Output the (X, Y) coordinate of the center of the cell containing the given text.  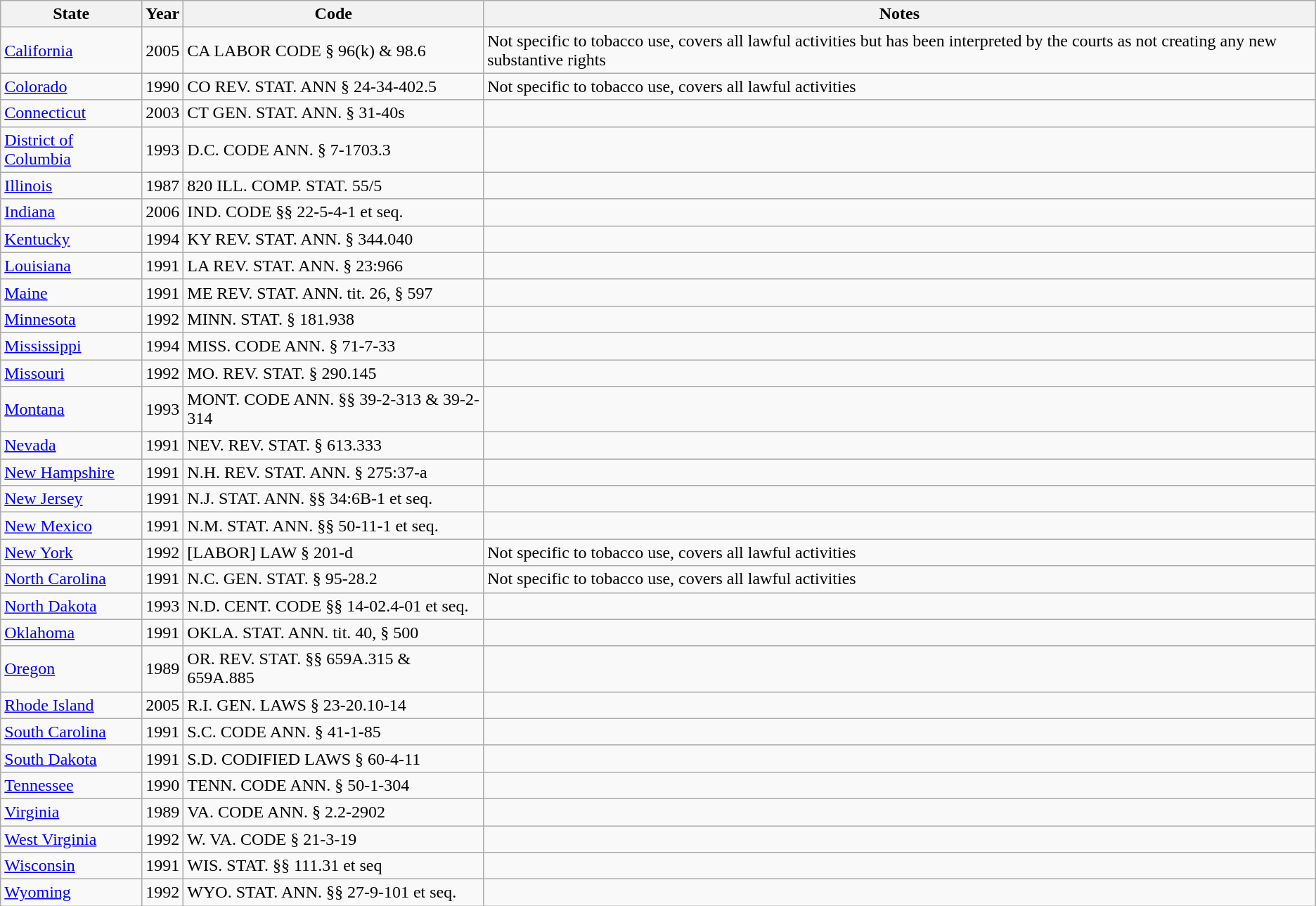
N.C. GEN. STAT. § 95-28.2 (333, 579)
N.H. REV. STAT. ANN. § 275:37-a (333, 472)
Not specific to tobacco use, covers all lawful activities but has been interpreted by the courts as not creating any new substantive rights (900, 51)
[LABOR] LAW § 201-d (333, 552)
MINN. STAT. § 181.938 (333, 319)
S.C. CODE ANN. § 41-1-85 (333, 732)
WIS. STAT. §§ 111.31 et seq (333, 866)
MO. REV. STAT. § 290.145 (333, 373)
State (72, 14)
VA. CODE ANN. § 2.2-2902 (333, 812)
Missouri (72, 373)
LA REV. STAT. ANN. § 23:966 (333, 266)
North Dakota (72, 606)
Indiana (72, 212)
Year (163, 14)
New Jersey (72, 499)
S.D. CODIFIED LAWS § 60-4-11 (333, 758)
Tennessee (72, 785)
MISS. CODE ANN. § 71-7-33 (333, 346)
N.D. CENT. CODE §§ 14-02.4-01 et seq. (333, 606)
IND. CODE §§ 22-5-4-1 et seq. (333, 212)
Nevada (72, 446)
1987 (163, 186)
West Virginia (72, 839)
North Carolina (72, 579)
Rhode Island (72, 705)
2003 (163, 113)
Wisconsin (72, 866)
KY REV. STAT. ANN. § 344.040 (333, 239)
Minnesota (72, 319)
TENN. CODE ANN. § 50-1-304 (333, 785)
CO REV. STAT. ANN § 24-34-402.5 (333, 86)
CA LABOR CODE § 96(k) & 98.6 (333, 51)
South Carolina (72, 732)
Illinois (72, 186)
Virginia (72, 812)
Montana (72, 409)
N.M. STAT. ANN. §§ 50-11-1 et seq. (333, 526)
South Dakota (72, 758)
Connecticut (72, 113)
MONT. CODE ANN. §§ 39-2-313 & 39-2-314 (333, 409)
R.I. GEN. LAWS § 23-20.10-14 (333, 705)
N.J. STAT. ANN. §§ 34:6B-1 et seq. (333, 499)
OKLA. STAT. ANN. tit. 40, § 500 (333, 633)
Wyoming (72, 893)
CT GEN. STAT. ANN. § 31-40s (333, 113)
Kentucky (72, 239)
Code (333, 14)
2006 (163, 212)
Maine (72, 292)
New Hampshire (72, 472)
820 ILL. COMP. STAT. 55/5 (333, 186)
New Mexico (72, 526)
Oklahoma (72, 633)
ME REV. STAT. ANN. tit. 26, § 597 (333, 292)
New York (72, 552)
D.C. CODE ANN. § 7-1703.3 (333, 149)
Colorado (72, 86)
Mississippi (72, 346)
W. VA. CODE § 21-3-19 (333, 839)
NEV. REV. STAT. § 613.333 (333, 446)
Notes (900, 14)
District of Columbia (72, 149)
California (72, 51)
OR. REV. STAT. §§ 659A.315 & 659A.885 (333, 669)
Louisiana (72, 266)
Oregon (72, 669)
WYO. STAT. ANN. §§ 27-9-101 et seq. (333, 893)
